For the text-containing cell, return its midpoint in [X, Y] coordinate format. 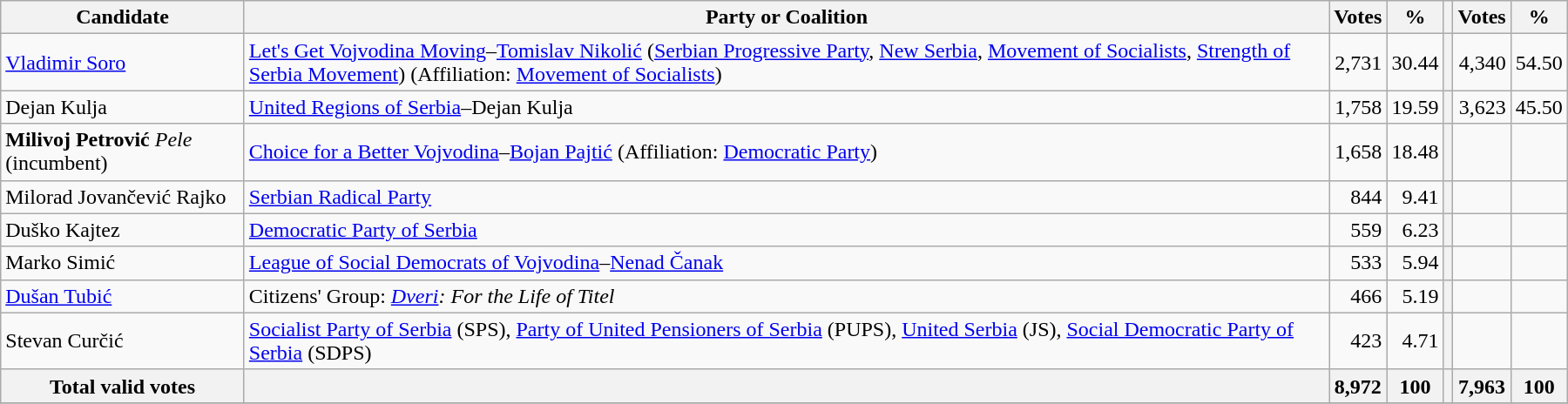
Milivoj Petrović Pele (incumbent) [123, 151]
844 [1358, 197]
Marko Simić [123, 263]
7,963 [1482, 386]
5.19 [1415, 296]
559 [1358, 230]
5.94 [1415, 263]
Milorad Jovančević Rajko [123, 197]
Total valid votes [123, 386]
423 [1358, 341]
Dušan Tubić [123, 296]
466 [1358, 296]
4.71 [1415, 341]
Socialist Party of Serbia (SPS), Party of United Pensioners of Serbia (PUPS), United Serbia (JS), Social Democratic Party of Serbia (SDPS) [786, 341]
19.59 [1415, 107]
United Regions of Serbia–Dejan Kulja [786, 107]
Duško Kajtez [123, 230]
45.50 [1538, 107]
9.41 [1415, 197]
18.48 [1415, 151]
8,972 [1358, 386]
30.44 [1415, 63]
6.23 [1415, 230]
Party or Coalition [786, 17]
League of Social Democrats of Vojvodina–Nenad Čanak [786, 263]
Stevan Curčić [123, 341]
1,658 [1358, 151]
4,340 [1482, 63]
Serbian Radical Party [786, 197]
Vladimir Soro [123, 63]
Citizens' Group: Dveri: For the Life of Titel [786, 296]
2,731 [1358, 63]
1,758 [1358, 107]
Candidate [123, 17]
533 [1358, 263]
Democratic Party of Serbia [786, 230]
Dejan Kulja [123, 107]
54.50 [1538, 63]
Choice for a Better Vojvodina–Bojan Pajtić (Affiliation: Democratic Party) [786, 151]
3,623 [1482, 107]
